Locate the cell with the specified text and output its (X, Y) center coordinate. 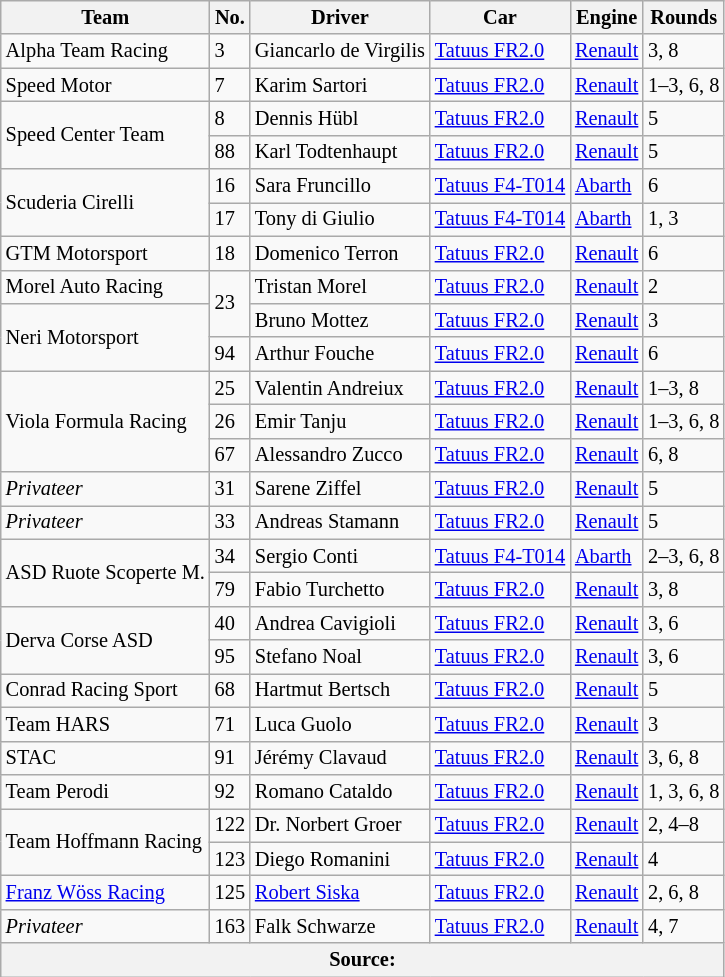
Team Perodi (106, 791)
3, 6, 8 (684, 758)
25 (230, 388)
Stefano Noal (340, 657)
Speed Center Team (106, 134)
2, 4–8 (684, 825)
Tristan Morel (340, 287)
Speed Motor (106, 85)
18 (230, 253)
1, 3 (684, 219)
79 (230, 589)
1–3, 8 (684, 388)
67 (230, 455)
Sara Fruncillo (340, 186)
Alessandro Zucco (340, 455)
Andreas Stamann (340, 522)
Hartmut Bertsch (340, 690)
Driver (340, 17)
Morel Auto Racing (106, 287)
17 (230, 219)
STAC (106, 758)
Luca Guolo (340, 724)
92 (230, 791)
Andrea Cavigioli (340, 623)
Franz Wöss Racing (106, 892)
Scuderia Cirelli (106, 202)
Bruno Mottez (340, 320)
163 (230, 926)
94 (230, 354)
Arthur Fouche (340, 354)
Robert Siska (340, 892)
Fabio Turchetto (340, 589)
Diego Romanini (340, 859)
Falk Schwarze (340, 926)
Emir Tanju (340, 421)
Viola Formula Racing (106, 422)
Romano Cataldo (340, 791)
95 (230, 657)
23 (230, 304)
71 (230, 724)
88 (230, 152)
Dennis Hübl (340, 118)
GTM Motorsport (106, 253)
Rounds (684, 17)
1, 3, 6, 8 (684, 791)
ASD Ruote Scoperte M. (106, 572)
Engine (606, 17)
40 (230, 623)
8 (230, 118)
16 (230, 186)
Dr. Norbert Groer (340, 825)
Conrad Racing Sport (106, 690)
7 (230, 85)
2, 6, 8 (684, 892)
122 (230, 825)
33 (230, 522)
Car (500, 17)
Sergio Conti (340, 556)
Valentin Andreiux (340, 388)
4, 7 (684, 926)
34 (230, 556)
2–3, 6, 8 (684, 556)
Neri Motorsport (106, 336)
Domenico Terron (340, 253)
68 (230, 690)
Giancarlo de Virgilis (340, 51)
4 (684, 859)
Sarene Ziffel (340, 489)
Alpha Team Racing (106, 51)
Source: (362, 960)
26 (230, 421)
123 (230, 859)
Tony di Giulio (340, 219)
Karl Todtenhaupt (340, 152)
Team HARS (106, 724)
Karim Sartori (340, 85)
No. (230, 17)
Team Hoffmann Racing (106, 842)
31 (230, 489)
Team (106, 17)
Jérémy Clavaud (340, 758)
91 (230, 758)
125 (230, 892)
6, 8 (684, 455)
2 (684, 287)
Derva Corse ASD (106, 640)
